Scan for the cell matching the given text and deliver its [X, Y] coordinate at center. 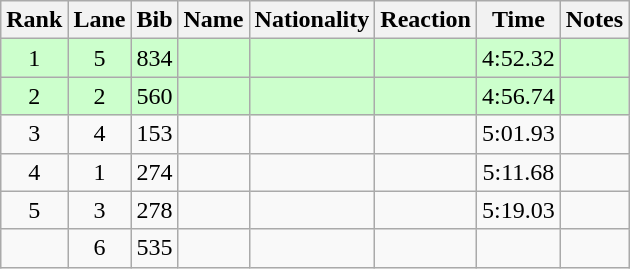
4:52.32 [519, 58]
Time [519, 20]
6 [100, 248]
5:01.93 [519, 134]
Bib [154, 20]
153 [154, 134]
Lane [100, 20]
Reaction [426, 20]
278 [154, 210]
Nationality [312, 20]
4:56.74 [519, 96]
5:19.03 [519, 210]
834 [154, 58]
Notes [594, 20]
Name [214, 20]
535 [154, 248]
Rank [34, 20]
5:11.68 [519, 172]
560 [154, 96]
274 [154, 172]
